Detect which cell encompasses the target text, then output its [x, y] center coordinate. 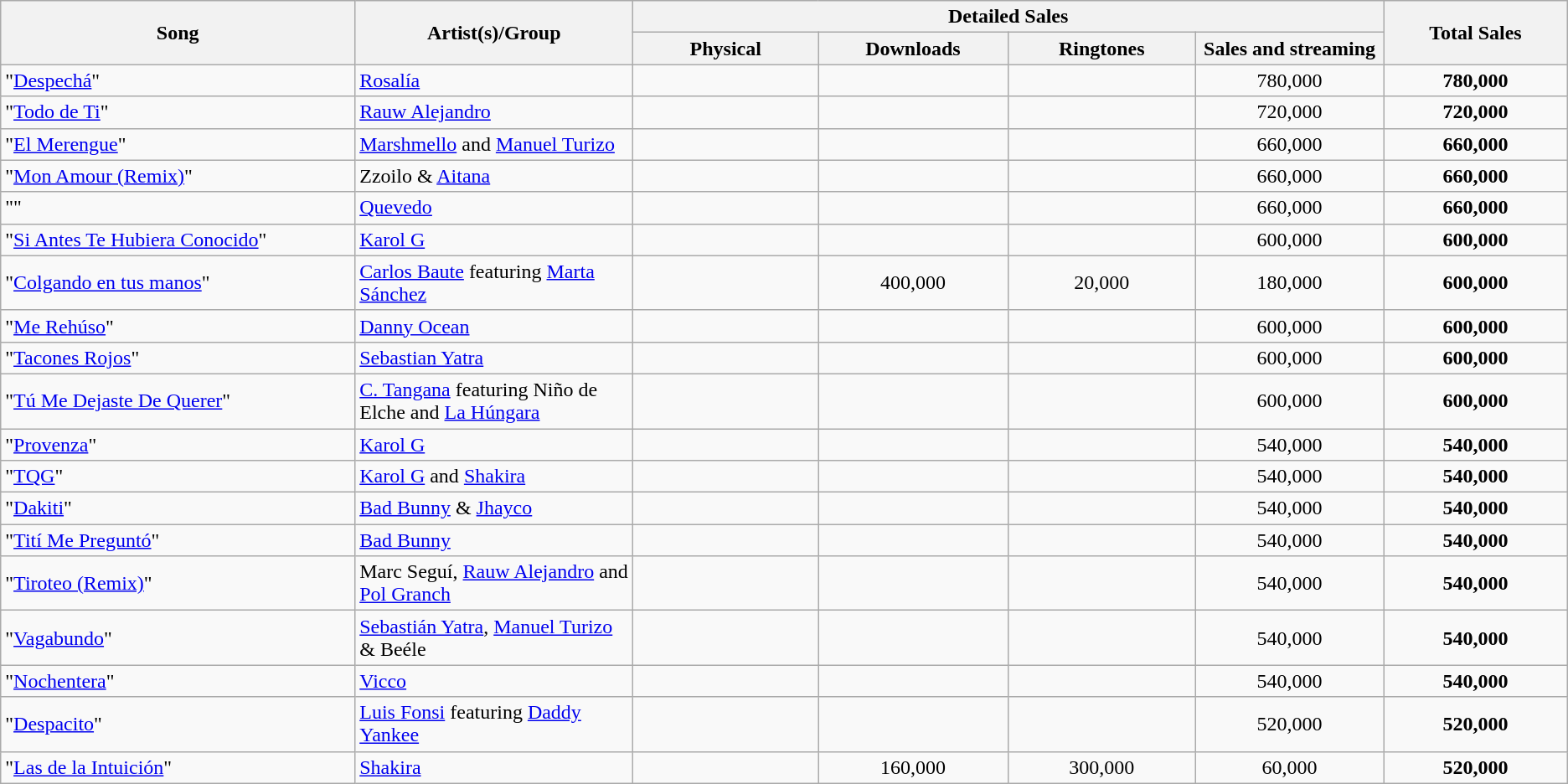
Zzoilo & Aitana [494, 176]
"Nochentera" [178, 681]
"El Merengue" [178, 144]
Total Sales [1476, 33]
"Mon Amour (Remix)" [178, 176]
Marshmello and Manuel Turizo [494, 144]
Quevedo [494, 208]
C. Tangana featuring Niño de Elche and La Húngara [494, 400]
Bad Bunny & Jhayco [494, 508]
"Tú Me Dejaste De Querer" [178, 400]
"Despacito" [178, 724]
"" [178, 208]
Sales and streaming [1289, 49]
180,000 [1289, 283]
Song [178, 33]
"Me Rehúso" [178, 326]
300,000 [1101, 767]
160,000 [913, 767]
Shakira [494, 767]
"Tití Me Preguntó" [178, 540]
"Tacones Rojos" [178, 358]
Physical [725, 49]
"TQG" [178, 477]
Carlos Baute featuring Marta Sánchez [494, 283]
Marc Seguí, Rauw Alejandro and Pol Granch [494, 583]
Luis Fonsi featuring Daddy Yankee [494, 724]
Rauw Alejandro [494, 112]
"Tiroteo (Remix)" [178, 583]
60,000 [1289, 767]
Karol G and Shakira [494, 477]
Rosalía [494, 80]
20,000 [1101, 283]
"Las de la Intuición" [178, 767]
"Despechá" [178, 80]
Vicco [494, 681]
Ringtones [1101, 49]
Bad Bunny [494, 540]
Artist(s)/Group [494, 33]
"Dakiti" [178, 508]
"Vagabundo" [178, 638]
Sebastián Yatra, Manuel Turizo & Beéle [494, 638]
400,000 [913, 283]
"Todo de Ti" [178, 112]
Detailed Sales [1008, 17]
Sebastian Yatra [494, 358]
Danny Ocean [494, 326]
"Provenza" [178, 445]
"Si Antes Te Hubiera Conocido" [178, 240]
"Colgando en tus manos" [178, 283]
Downloads [913, 49]
